Return the [X, Y] coordinate for the center point of the cell that contains the specified text.  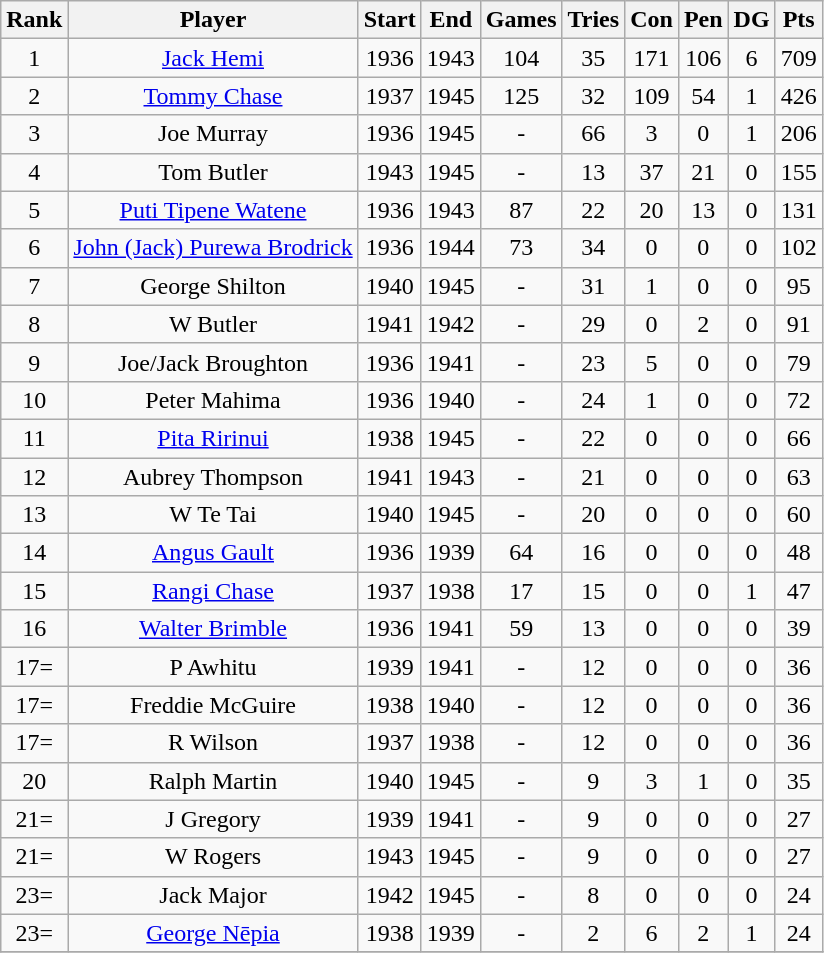
155 [798, 172]
109 [652, 96]
Tries [594, 20]
Tom Butler [213, 172]
206 [798, 134]
John (Jack) Purewa Brodrick [213, 248]
Rangi Chase [213, 591]
63 [798, 477]
George Shilton [213, 286]
P Awhitu [213, 667]
32 [594, 96]
102 [798, 248]
104 [521, 58]
Jack Major [213, 895]
59 [521, 629]
131 [798, 210]
Joe/Jack Broughton [213, 362]
Pen [703, 20]
34 [594, 248]
Pita Ririnui [213, 438]
106 [703, 58]
Start [390, 20]
29 [594, 324]
Joe Murray [213, 134]
39 [798, 629]
125 [521, 96]
Games [521, 20]
Aubrey Thompson [213, 477]
72 [798, 400]
48 [798, 553]
W Butler [213, 324]
Jack Hemi [213, 58]
7 [34, 286]
Tommy Chase [213, 96]
Peter Mahima [213, 400]
87 [521, 210]
End [450, 20]
W Rogers [213, 857]
Rank [34, 20]
91 [798, 324]
426 [798, 96]
31 [594, 286]
George Nēpia [213, 933]
60 [798, 515]
Con [652, 20]
J Gregory [213, 819]
Pts [798, 20]
Walter Brimble [213, 629]
17 [521, 591]
47 [798, 591]
23 [594, 362]
10 [34, 400]
11 [34, 438]
R Wilson [213, 743]
4 [34, 172]
DG [752, 20]
Puti Tipene Watene [213, 210]
73 [521, 248]
171 [652, 58]
54 [703, 96]
79 [798, 362]
1944 [450, 248]
Angus Gault [213, 553]
W Te Tai [213, 515]
Ralph Martin [213, 781]
14 [34, 553]
709 [798, 58]
Freddie McGuire [213, 705]
37 [652, 172]
Player [213, 20]
95 [798, 286]
64 [521, 553]
